Search for the cell housing the specified text and yield its (X, Y) center coordinate. 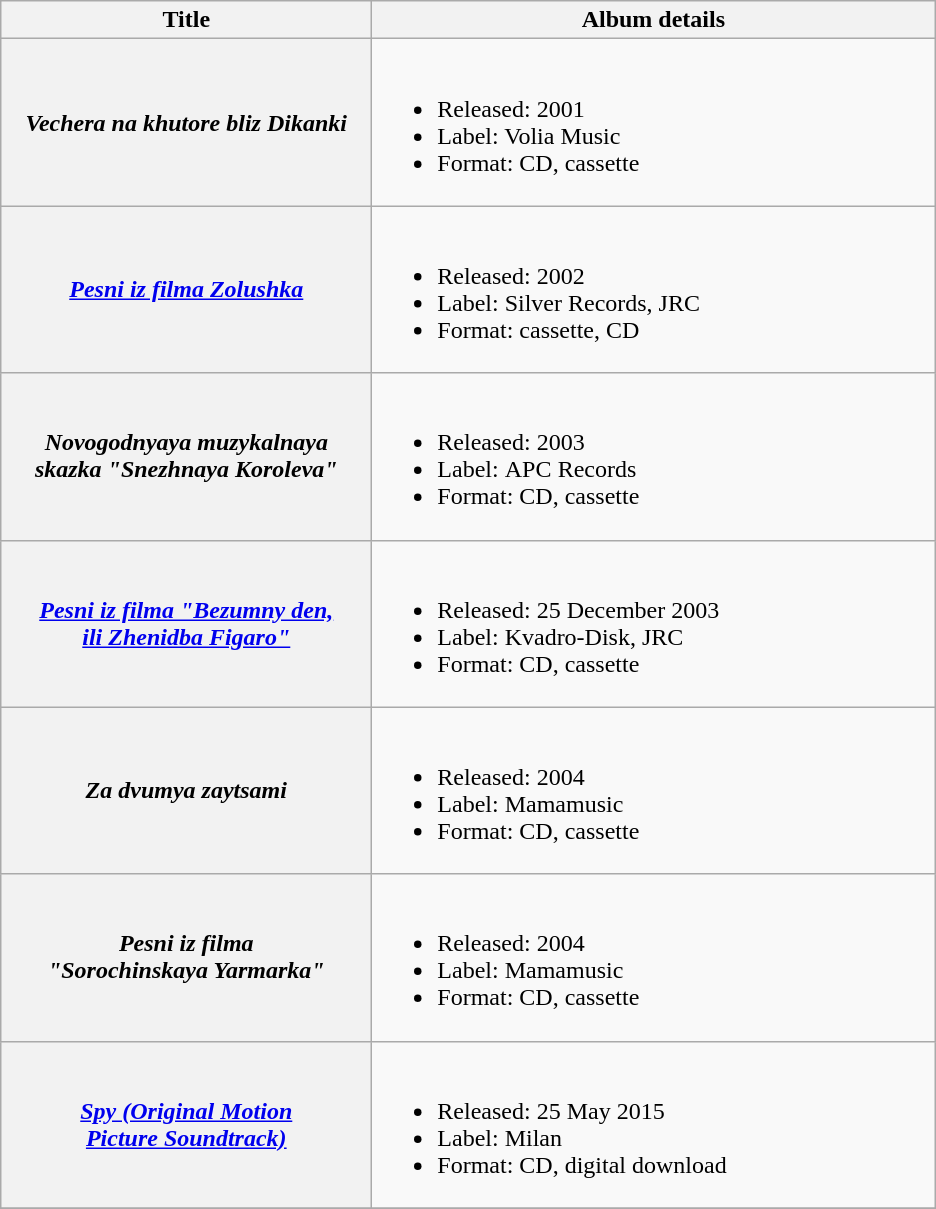
Pesni iz filma "Sorochinskaya Yarmarka" (186, 958)
Spy (Original Motion Picture Soundtrack) (186, 1124)
Album details (654, 20)
Title (186, 20)
Pesni iz filma Zolushka (186, 290)
Released: 2003Label: АРС RecordsFormat: CD, cassette (654, 456)
Released: 2002Label: Silver Records, JRCFormat: cassette, CD (654, 290)
Za dvumya zaytsami (186, 790)
Pesni iz filma "Bezumny den, ili Zhenidba Figaro" (186, 624)
Novogodnyaya muzykalnaya skazka "Snezhnaya Koroleva" (186, 456)
Released: 2001Label: Volia MusicFormat: CD, cassette (654, 122)
Released: 25 May 2015Label: MilanFormat: CD, digital download (654, 1124)
Released: 25 December 2003Label: Kvadro-Disk, JRCFormat: CD, cassette (654, 624)
Vechera na khutore bliz Dikanki (186, 122)
